Return the (X, Y) coordinate for the center point of the cell that contains the specified text.  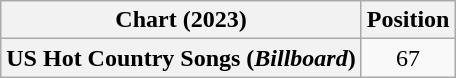
67 (408, 58)
US Hot Country Songs (Billboard) (181, 58)
Position (408, 20)
Chart (2023) (181, 20)
